Find where the given text appears and provide that cell's center as [x, y] coordinate. 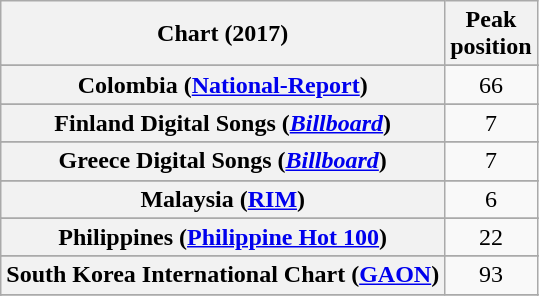
Chart (2017) [223, 34]
Malaysia (RIM) [223, 199]
66 [491, 85]
Greece Digital Songs (Billboard) [223, 161]
6 [491, 199]
Philippines (Philippine Hot 100) [223, 237]
South Korea International Chart (GAON) [223, 275]
93 [491, 275]
22 [491, 237]
Peak position [491, 34]
Finland Digital Songs (Billboard) [223, 123]
Colombia (National-Report) [223, 85]
